Detect which cell encompasses the target text, then output its (x, y) center coordinate. 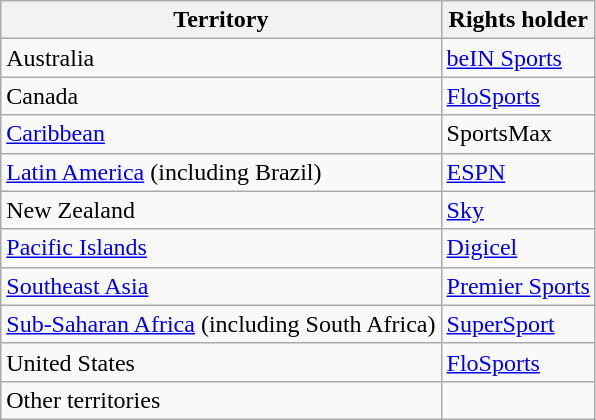
Pacific Islands (221, 248)
Sub-Saharan Africa (including South Africa) (221, 324)
beIN Sports (518, 58)
Premier Sports (518, 286)
Sky (518, 210)
Rights holder (518, 20)
Latin America (including Brazil) (221, 172)
Southeast Asia (221, 286)
Territory (221, 20)
New Zealand (221, 210)
Other territories (221, 400)
ESPN (518, 172)
United States (221, 362)
Digicel (518, 248)
Canada (221, 96)
Caribbean (221, 134)
Australia (221, 58)
SuperSport (518, 324)
SportsMax (518, 134)
